For the text-containing cell, return its midpoint in [X, Y] coordinate format. 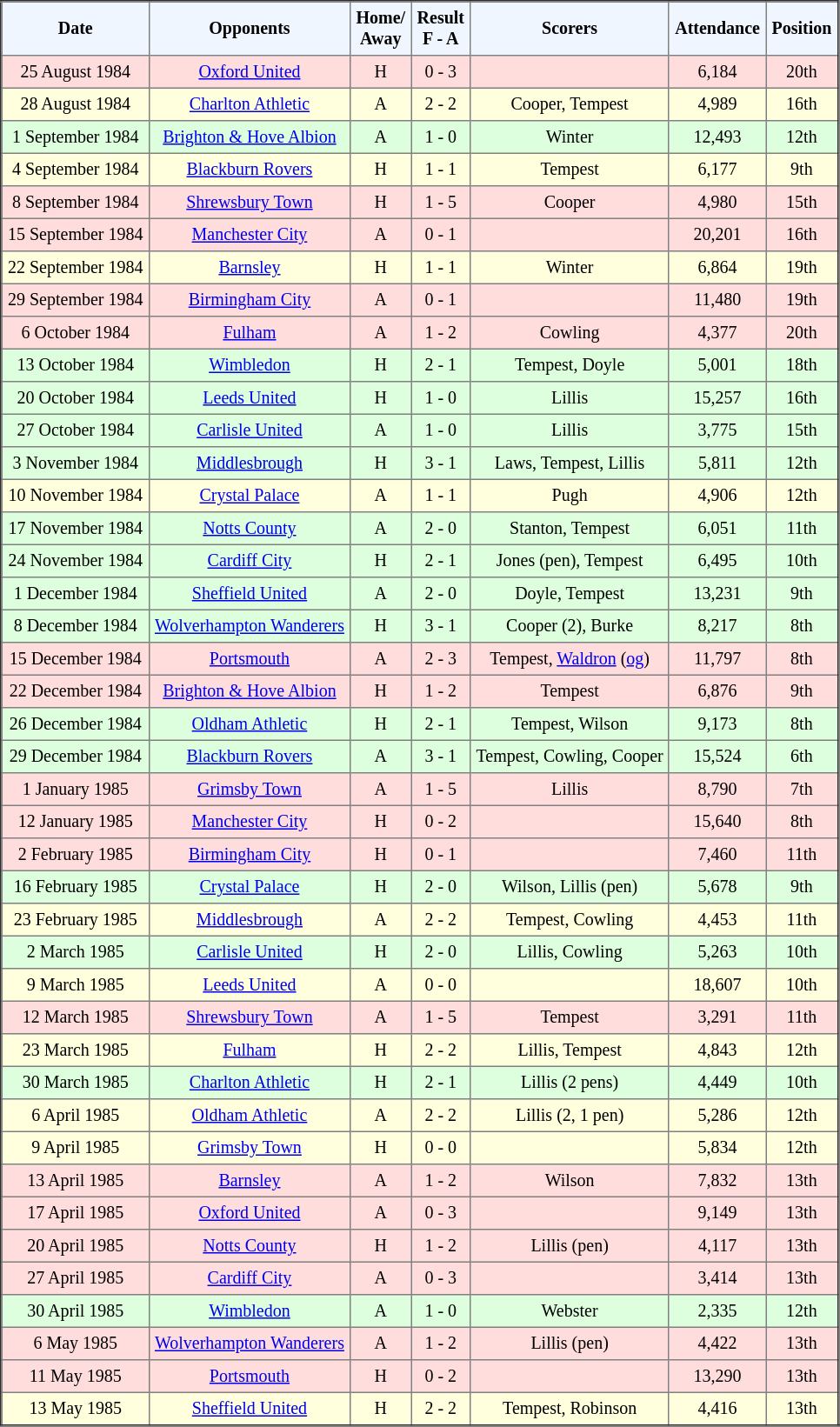
12,493 [717, 137]
4,449 [717, 1083]
Pugh [570, 496]
15,524 [717, 757]
26 December 1984 [76, 724]
11 May 1985 [76, 1377]
3,291 [717, 1017]
22 December 1984 [76, 691]
Lillis, Tempest [570, 1050]
5,001 [717, 365]
Position [802, 29]
13 October 1984 [76, 365]
Opponents [249, 29]
4,377 [717, 333]
ResultF - A [441, 29]
20 October 1984 [76, 398]
22 September 1984 [76, 268]
Wilson [570, 1181]
Tempest, Wilson [570, 724]
6,051 [717, 529]
Webster [570, 1311]
4,422 [717, 1344]
2 February 1985 [76, 855]
10 November 1984 [76, 496]
30 April 1985 [76, 1311]
4,117 [717, 1246]
9,149 [717, 1213]
Lillis (2 pens) [570, 1083]
6,876 [717, 691]
6,495 [717, 561]
Date [76, 29]
1 December 1984 [76, 594]
6th [802, 757]
13 April 1985 [76, 1181]
20,201 [717, 235]
9 April 1985 [76, 1148]
Attendance [717, 29]
4,843 [717, 1050]
4,416 [717, 1409]
17 November 1984 [76, 529]
15,257 [717, 398]
6,177 [717, 170]
Tempest, Cowling [570, 920]
5,834 [717, 1148]
20 April 1985 [76, 1246]
Doyle, Tempest [570, 594]
4,453 [717, 920]
Lillis (2, 1 pen) [570, 1116]
12 March 1985 [76, 1017]
4,980 [717, 203]
6 May 1985 [76, 1344]
3,775 [717, 430]
9,173 [717, 724]
2,335 [717, 1311]
Cooper (2), Burke [570, 626]
24 November 1984 [76, 561]
27 October 1984 [76, 430]
1 January 1985 [76, 790]
Cooper [570, 203]
9 March 1985 [76, 985]
29 September 1984 [76, 300]
Home/Away [381, 29]
6 April 1985 [76, 1116]
23 February 1985 [76, 920]
3 November 1984 [76, 463]
25 August 1984 [76, 72]
Scorers [570, 29]
5,263 [717, 952]
8 December 1984 [76, 626]
4,906 [717, 496]
3,414 [717, 1278]
13,290 [717, 1377]
8,790 [717, 790]
11,480 [717, 300]
2 March 1985 [76, 952]
15,640 [717, 822]
Wilson, Lillis (pen) [570, 887]
7th [802, 790]
Jones (pen), Tempest [570, 561]
Tempest, Cowling, Cooper [570, 757]
Cowling [570, 333]
27 April 1985 [76, 1278]
Tempest, Doyle [570, 365]
6,184 [717, 72]
15 September 1984 [76, 235]
23 March 1985 [76, 1050]
28 August 1984 [76, 104]
5,286 [717, 1116]
5,811 [717, 463]
Cooper, Tempest [570, 104]
Lillis, Cowling [570, 952]
Stanton, Tempest [570, 529]
12 January 1985 [76, 822]
13 May 1985 [76, 1409]
8 September 1984 [76, 203]
29 December 1984 [76, 757]
2 - 3 [441, 659]
18,607 [717, 985]
7,460 [717, 855]
4,989 [717, 104]
5,678 [717, 887]
1 September 1984 [76, 137]
Tempest, Waldron (og) [570, 659]
Tempest, Robinson [570, 1409]
13,231 [717, 594]
16 February 1985 [76, 887]
6 October 1984 [76, 333]
Laws, Tempest, Lillis [570, 463]
30 March 1985 [76, 1083]
15 December 1984 [76, 659]
4 September 1984 [76, 170]
7,832 [717, 1181]
18th [802, 365]
11,797 [717, 659]
6,864 [717, 268]
8,217 [717, 626]
17 April 1985 [76, 1213]
